From the cell containing the given text, extract its center point as [x, y] coordinate. 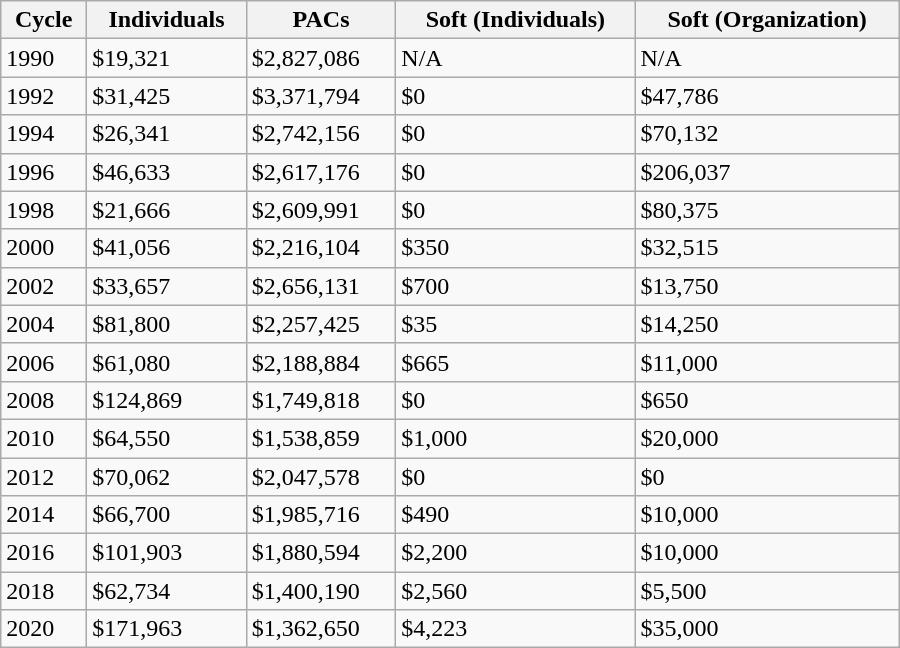
$2,617,176 [321, 172]
Cycle [44, 20]
$20,000 [767, 438]
$19,321 [167, 58]
2002 [44, 286]
PACs [321, 20]
2014 [44, 515]
Soft (Organization) [767, 20]
Soft (Individuals) [516, 20]
$171,963 [167, 629]
$2,257,425 [321, 324]
$2,200 [516, 553]
$5,500 [767, 591]
2018 [44, 591]
2020 [44, 629]
$41,056 [167, 248]
2006 [44, 362]
$13,750 [767, 286]
$3,371,794 [321, 96]
2016 [44, 553]
1990 [44, 58]
$26,341 [167, 134]
$4,223 [516, 629]
$81,800 [167, 324]
$1,362,650 [321, 629]
$1,985,716 [321, 515]
$70,132 [767, 134]
$80,375 [767, 210]
$47,786 [767, 96]
$2,216,104 [321, 248]
$11,000 [767, 362]
$2,742,156 [321, 134]
$14,250 [767, 324]
$700 [516, 286]
$64,550 [167, 438]
$1,749,818 [321, 400]
$66,700 [167, 515]
$70,062 [167, 477]
$1,400,190 [321, 591]
$1,538,859 [321, 438]
$61,080 [167, 362]
$33,657 [167, 286]
$35,000 [767, 629]
2008 [44, 400]
2010 [44, 438]
$124,869 [167, 400]
2012 [44, 477]
$21,666 [167, 210]
2000 [44, 248]
1996 [44, 172]
$490 [516, 515]
2004 [44, 324]
$665 [516, 362]
$2,560 [516, 591]
$2,656,131 [321, 286]
$101,903 [167, 553]
$31,425 [167, 96]
$46,633 [167, 172]
1994 [44, 134]
Individuals [167, 20]
$62,734 [167, 591]
$206,037 [767, 172]
$2,609,991 [321, 210]
$2,188,884 [321, 362]
$1,880,594 [321, 553]
$1,000 [516, 438]
$2,047,578 [321, 477]
1992 [44, 96]
$650 [767, 400]
$32,515 [767, 248]
$350 [516, 248]
1998 [44, 210]
$35 [516, 324]
$2,827,086 [321, 58]
